Return the (X, Y) coordinate for the center point of the cell that contains the specified text.  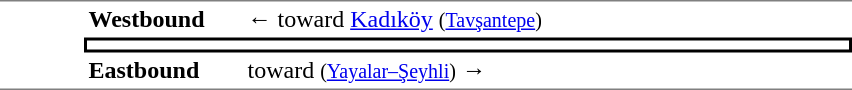
Westbound (164, 19)
← toward Kadıköy (Tavşantepe) (548, 19)
toward (Yayalar–Şeyhli) → (548, 71)
Eastbound (164, 71)
